From the cell containing the given text, extract its center point as (X, Y) coordinate. 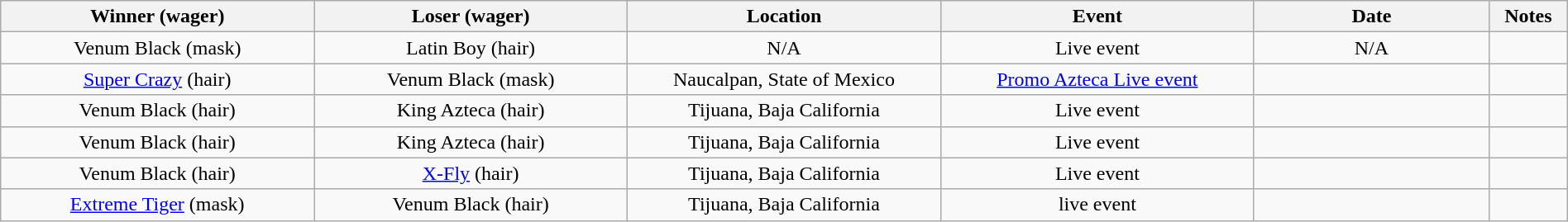
Latin Boy (hair) (471, 48)
X-Fly (hair) (471, 173)
Location (784, 17)
Winner (wager) (157, 17)
Event (1097, 17)
live event (1097, 205)
Loser (wager) (471, 17)
Naucalpan, State of Mexico (784, 79)
Notes (1528, 17)
Date (1371, 17)
Promo Azteca Live event (1097, 79)
Super Crazy (hair) (157, 79)
Extreme Tiger (mask) (157, 205)
